Return the [x, y] coordinate for the center point of the cell that contains the specified text.  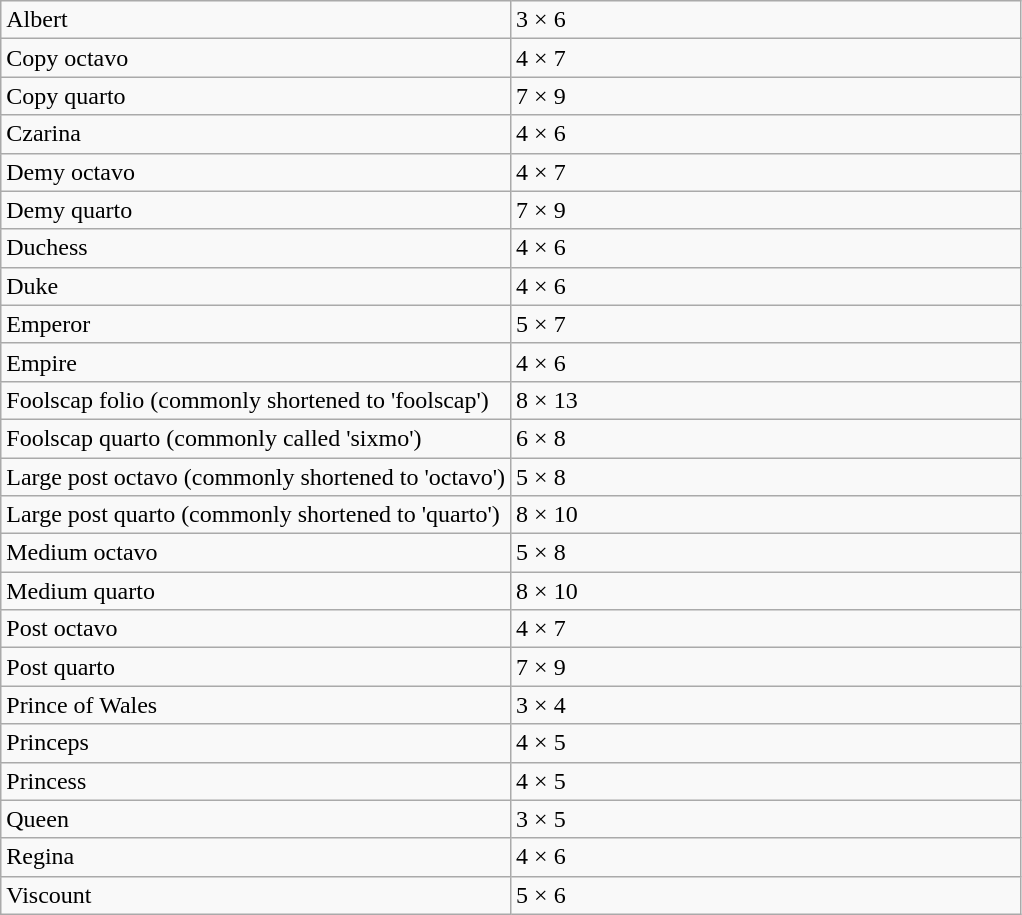
Czarina [256, 134]
Princeps [256, 743]
Regina [256, 857]
3 × 4 [766, 705]
Foolscap folio (commonly shortened to 'foolscap') [256, 400]
6 × 8 [766, 438]
Albert [256, 20]
Empire [256, 362]
Copy octavo [256, 58]
Emperor [256, 324]
Medium quarto [256, 591]
5 × 6 [766, 895]
Copy quarto [256, 96]
8 × 13 [766, 400]
Demy octavo [256, 172]
Post octavo [256, 629]
Prince of Wales [256, 705]
Medium octavo [256, 553]
Duchess [256, 248]
Viscount [256, 895]
Duke [256, 286]
Foolscap quarto (commonly called 'sixmo') [256, 438]
Demy quarto [256, 210]
Large post octavo (commonly shortened to 'octavo') [256, 477]
3 × 6 [766, 20]
Large post quarto (commonly shortened to 'quarto') [256, 515]
Queen [256, 819]
3 × 5 [766, 819]
Post quarto [256, 667]
5 × 7 [766, 324]
Princess [256, 781]
